Locate the cell with the specified text and output its (x, y) center coordinate. 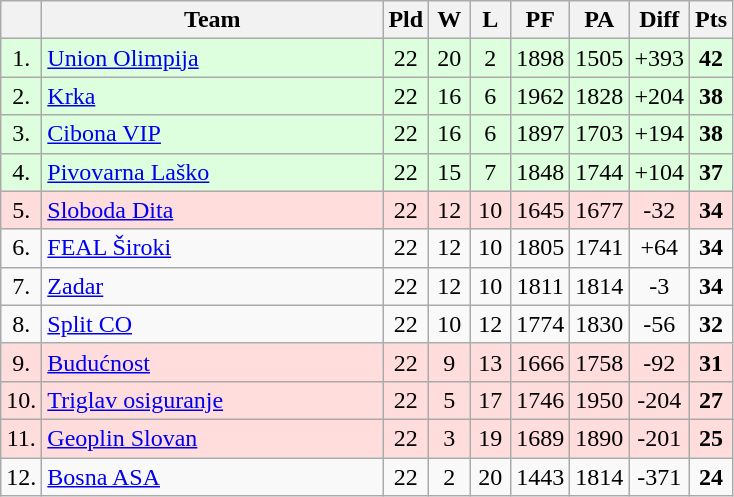
+64 (660, 248)
+104 (660, 172)
Pld (406, 20)
24 (710, 477)
L (490, 20)
12. (22, 477)
-32 (660, 210)
31 (710, 362)
1758 (600, 362)
17 (490, 400)
PF (540, 20)
Budućnost (212, 362)
19 (490, 438)
1703 (600, 134)
2. (22, 96)
10. (22, 400)
Cibona VIP (212, 134)
Krka (212, 96)
1443 (540, 477)
5. (22, 210)
15 (450, 172)
3 (450, 438)
+194 (660, 134)
Triglav osiguranje (212, 400)
1. (22, 58)
7 (490, 172)
1741 (600, 248)
1774 (540, 324)
Union Olimpija (212, 58)
Pivovarna Laško (212, 172)
-3 (660, 286)
27 (710, 400)
32 (710, 324)
1890 (600, 438)
9 (450, 362)
1962 (540, 96)
Bosna ASA (212, 477)
-204 (660, 400)
W (450, 20)
1805 (540, 248)
+393 (660, 58)
PA (600, 20)
Zadar (212, 286)
13 (490, 362)
1848 (540, 172)
1677 (600, 210)
-92 (660, 362)
1505 (600, 58)
1950 (600, 400)
6. (22, 248)
11. (22, 438)
3. (22, 134)
25 (710, 438)
Split CO (212, 324)
37 (710, 172)
1689 (540, 438)
Pts (710, 20)
Geoplin Slovan (212, 438)
Diff (660, 20)
-371 (660, 477)
5 (450, 400)
42 (710, 58)
1666 (540, 362)
-56 (660, 324)
-201 (660, 438)
1828 (600, 96)
7. (22, 286)
Team (212, 20)
1897 (540, 134)
4. (22, 172)
8. (22, 324)
1898 (540, 58)
1830 (600, 324)
1744 (600, 172)
1645 (540, 210)
9. (22, 362)
1746 (540, 400)
FEAL Široki (212, 248)
1811 (540, 286)
+204 (660, 96)
Sloboda Dita (212, 210)
